Capture the cell that displays the provided text and extract its (X, Y) central coordinate. 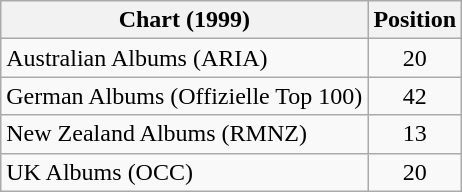
Position (415, 20)
UK Albums (OCC) (184, 172)
42 (415, 96)
13 (415, 134)
Australian Albums (ARIA) (184, 58)
German Albums (Offizielle Top 100) (184, 96)
Chart (1999) (184, 20)
New Zealand Albums (RMNZ) (184, 134)
